Detect which cell encompasses the target text, then output its (x, y) center coordinate. 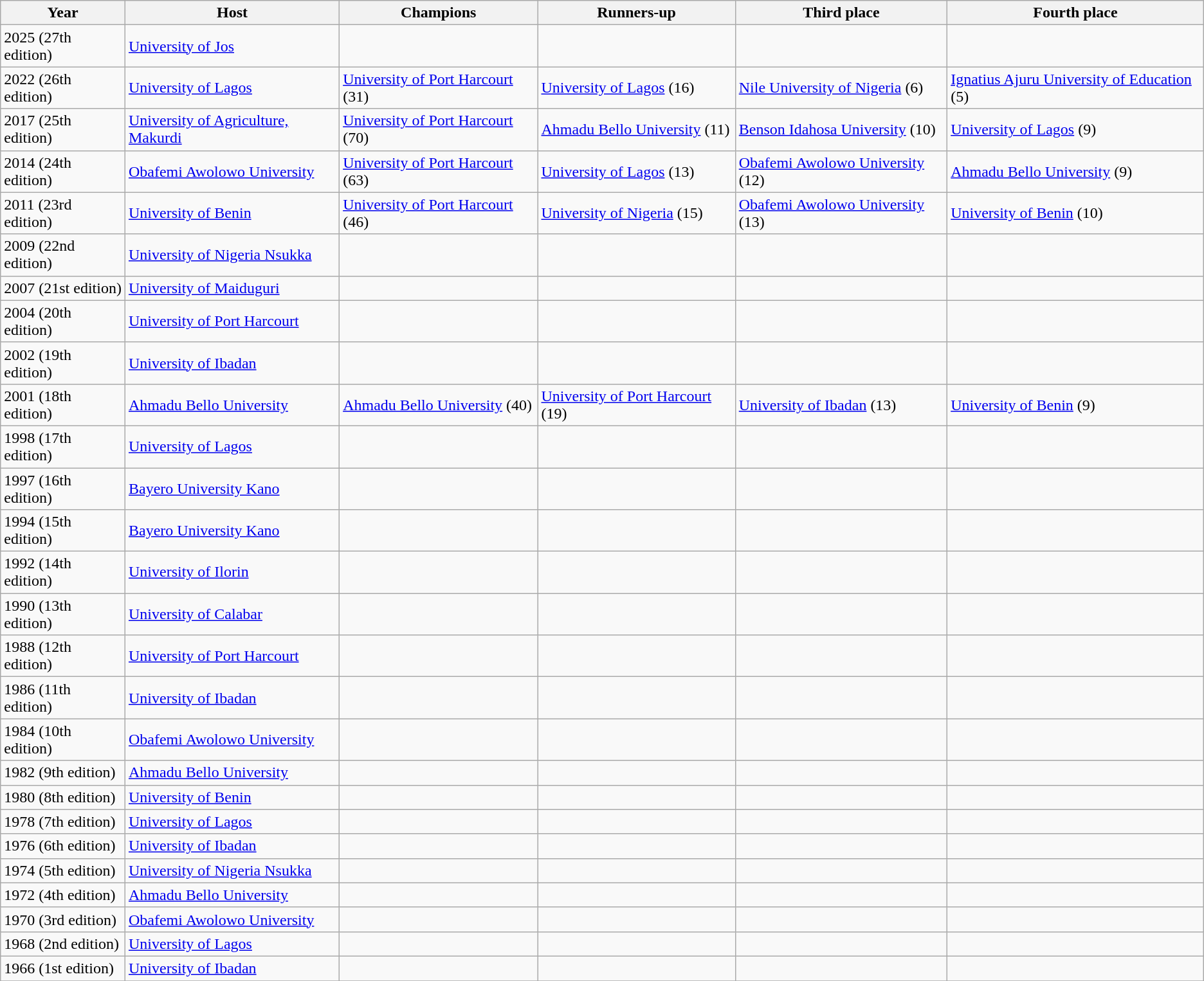
2025 (27th edition) (63, 46)
Fourth place (1075, 13)
1988 (12th edition) (63, 656)
Host (232, 13)
University of Port Harcourt (19) (637, 405)
Ahmadu Bello University (40) (439, 405)
1998 (17th edition) (63, 446)
Ahmadu Bello University (9) (1075, 171)
Obafemi Awolowo University (13) (841, 213)
2001 (18th edition) (63, 405)
1984 (10th edition) (63, 739)
2007 (21st edition) (63, 288)
University of Calabar (232, 615)
1966 (1st edition) (63, 968)
2017 (25th edition) (63, 130)
1992 (14th edition) (63, 572)
1978 (7th edition) (63, 822)
University of Lagos (16) (637, 87)
1970 (3rd edition) (63, 919)
2014 (24th edition) (63, 171)
University of Jos (232, 46)
1986 (11th edition) (63, 698)
Year (63, 13)
University of Benin (10) (1075, 213)
Nile University of Nigeria (6) (841, 87)
University of Benin (9) (1075, 405)
Ignatius Ajuru University of Education (5) (1075, 87)
1997 (16th edition) (63, 489)
Ahmadu Bello University (11) (637, 130)
University of Ibadan (13) (841, 405)
1976 (6th edition) (63, 846)
University of Ilorin (232, 572)
University of Port Harcourt (31) (439, 87)
1982 (9th edition) (63, 773)
2009 (22nd edition) (63, 255)
University of Lagos (9) (1075, 130)
2011 (23rd edition) (63, 213)
University of Lagos (13) (637, 171)
1972 (4th edition) (63, 895)
1974 (5th edition) (63, 870)
Obafemi Awolowo University (12) (841, 171)
Runners-up (637, 13)
2022 (26th edition) (63, 87)
1990 (13th edition) (63, 615)
Third place (841, 13)
University of Port Harcourt (46) (439, 213)
University of Port Harcourt (63) (439, 171)
2004 (20th edition) (63, 321)
1980 (8th edition) (63, 797)
University of Nigeria (15) (637, 213)
University of Agriculture, Makurdi (232, 130)
2002 (19th edition) (63, 363)
Champions (439, 13)
1968 (2nd edition) (63, 944)
University of Maiduguri (232, 288)
Benson Idahosa University (10) (841, 130)
1994 (15th edition) (63, 531)
University of Port Harcourt (70) (439, 130)
